Search for the cell housing the specified text and yield its (x, y) center coordinate. 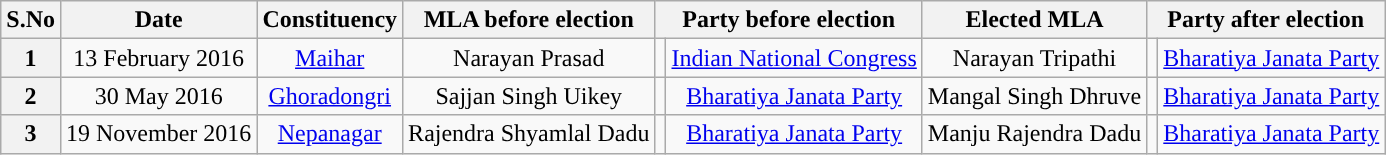
Narayan Prasad (529, 58)
Manju Rajendra Dadu (1034, 134)
Mangal Singh Dhruve (1034, 96)
3 (31, 134)
Elected MLA (1034, 20)
30 May 2016 (158, 96)
2 (31, 96)
Date (158, 20)
Constituency (330, 20)
Narayan Tripathi (1034, 58)
Rajendra Shyamlal Dadu (529, 134)
Party after election (1266, 20)
1 (31, 58)
Ghoradongri (330, 96)
Party before election (788, 20)
13 February 2016 (158, 58)
Sajjan Singh Uikey (529, 96)
19 November 2016 (158, 134)
S.No (31, 20)
MLA before election (529, 20)
Maihar (330, 58)
Nepanagar (330, 134)
Indian National Congress (794, 58)
